Extract the [x, y] coordinate from the center of the cell holding the provided text.  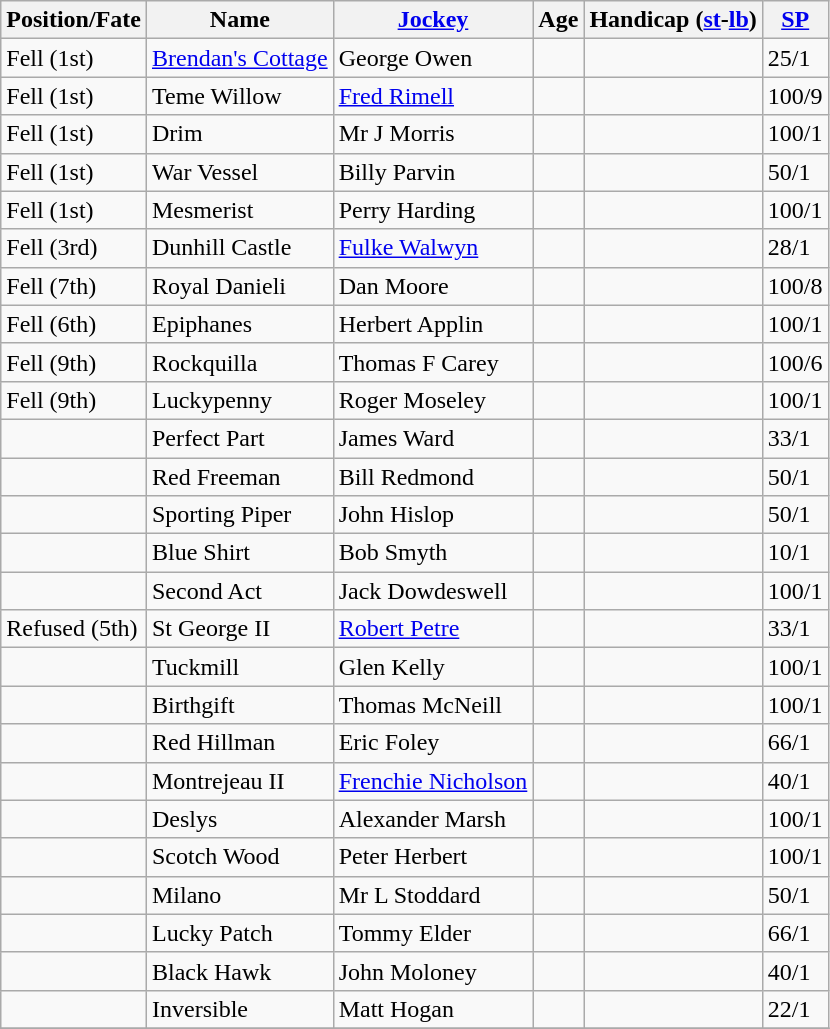
Teme Willow [240, 96]
Milano [240, 895]
Jack Dowdeswell [433, 591]
Lucky Patch [240, 933]
Rockquilla [240, 362]
Alexander Marsh [433, 819]
James Ward [433, 438]
Eric Foley [433, 743]
Handicap (st-lb) [673, 20]
John Moloney [433, 971]
Luckypenny [240, 400]
Billy Parvin [433, 172]
Red Hillman [240, 743]
Frenchie Nicholson [433, 781]
Birthgift [240, 705]
Blue Shirt [240, 553]
Fulke Walwyn [433, 248]
Mr L Stoddard [433, 895]
Thomas McNeill [433, 705]
Mr J Morris [433, 134]
Bill Redmond [433, 477]
Inversible [240, 1009]
Herbert Applin [433, 324]
Sporting Piper [240, 515]
Age [558, 20]
Thomas F Carey [433, 362]
Drim [240, 134]
Peter Herbert [433, 857]
Montrejeau II [240, 781]
Epiphanes [240, 324]
22/1 [795, 1009]
Tuckmill [240, 667]
St George II [240, 629]
Fell (7th) [74, 286]
Perfect Part [240, 438]
10/1 [795, 553]
Perry Harding [433, 210]
Roger Moseley [433, 400]
Fell (6th) [74, 324]
Jockey [433, 20]
100/9 [795, 96]
Dan Moore [433, 286]
Name [240, 20]
Robert Petre [433, 629]
100/8 [795, 286]
Matt Hogan [433, 1009]
28/1 [795, 248]
George Owen [433, 58]
Fred Rimell [433, 96]
Position/Fate [74, 20]
Black Hawk [240, 971]
Glen Kelly [433, 667]
Scotch Wood [240, 857]
Brendan's Cottage [240, 58]
War Vessel [240, 172]
John Hislop [433, 515]
Deslys [240, 819]
Bob Smyth [433, 553]
Refused (5th) [74, 629]
Royal Danieli [240, 286]
Red Freeman [240, 477]
SP [795, 20]
Fell (3rd) [74, 248]
Tommy Elder [433, 933]
Mesmerist [240, 210]
25/1 [795, 58]
Second Act [240, 591]
Dunhill Castle [240, 248]
100/6 [795, 362]
